Search for the cell housing the specified text and yield its [X, Y] center coordinate. 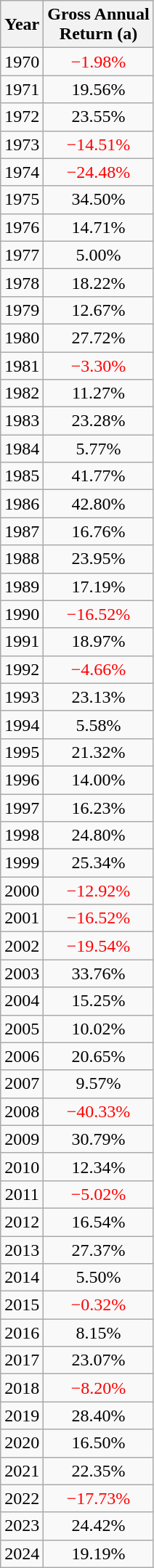
5.50% [99, 1278]
5.58% [99, 724]
27.37% [99, 1249]
1985 [22, 476]
14.71% [99, 227]
1995 [22, 752]
−14.51% [99, 144]
42.80% [99, 504]
1980 [22, 338]
Year [22, 25]
18.97% [99, 642]
14.00% [99, 780]
2023 [22, 1526]
5.00% [99, 255]
11.27% [99, 393]
16.54% [99, 1222]
−5.02% [99, 1194]
1975 [22, 200]
1973 [22, 144]
8.15% [99, 1333]
19.19% [99, 1553]
1978 [22, 282]
24.80% [99, 836]
21.32% [99, 752]
23.95% [99, 559]
23.07% [99, 1360]
−0.32% [99, 1305]
1996 [22, 780]
2012 [22, 1222]
23.55% [99, 117]
41.77% [99, 476]
2014 [22, 1278]
15.25% [99, 1001]
2000 [22, 891]
16.23% [99, 808]
−19.54% [99, 946]
2024 [22, 1553]
5.77% [99, 449]
1987 [22, 531]
1993 [22, 697]
17.19% [99, 587]
1989 [22, 587]
2018 [22, 1388]
1999 [22, 863]
2015 [22, 1305]
−8.20% [99, 1388]
2021 [22, 1471]
34.50% [99, 200]
1992 [22, 669]
1974 [22, 172]
1971 [22, 89]
−40.33% [99, 1111]
2017 [22, 1360]
1983 [22, 421]
28.40% [99, 1416]
2020 [22, 1443]
22.35% [99, 1471]
−1.98% [99, 62]
1988 [22, 559]
9.57% [99, 1084]
1981 [22, 365]
12.67% [99, 310]
30.79% [99, 1139]
2022 [22, 1498]
27.72% [99, 338]
2003 [22, 973]
33.76% [99, 973]
2002 [22, 946]
19.56% [99, 89]
2016 [22, 1333]
1997 [22, 808]
1994 [22, 724]
1970 [22, 62]
2006 [22, 1056]
−24.48% [99, 172]
16.50% [99, 1443]
1990 [22, 614]
2010 [22, 1167]
−17.73% [99, 1498]
2009 [22, 1139]
−12.92% [99, 891]
2019 [22, 1416]
1984 [22, 449]
23.28% [99, 421]
10.02% [99, 1029]
1979 [22, 310]
1977 [22, 255]
1991 [22, 642]
2013 [22, 1249]
24.42% [99, 1526]
1998 [22, 836]
2007 [22, 1084]
1986 [22, 504]
2001 [22, 918]
2008 [22, 1111]
1982 [22, 393]
2005 [22, 1029]
20.65% [99, 1056]
−3.30% [99, 365]
1972 [22, 117]
1976 [22, 227]
2004 [22, 1001]
16.76% [99, 531]
23.13% [99, 697]
−4.66% [99, 669]
25.34% [99, 863]
12.34% [99, 1167]
Gross AnnualReturn (a) [99, 25]
18.22% [99, 282]
2011 [22, 1194]
